Scan for the cell matching the given text and deliver its (X, Y) coordinate at center. 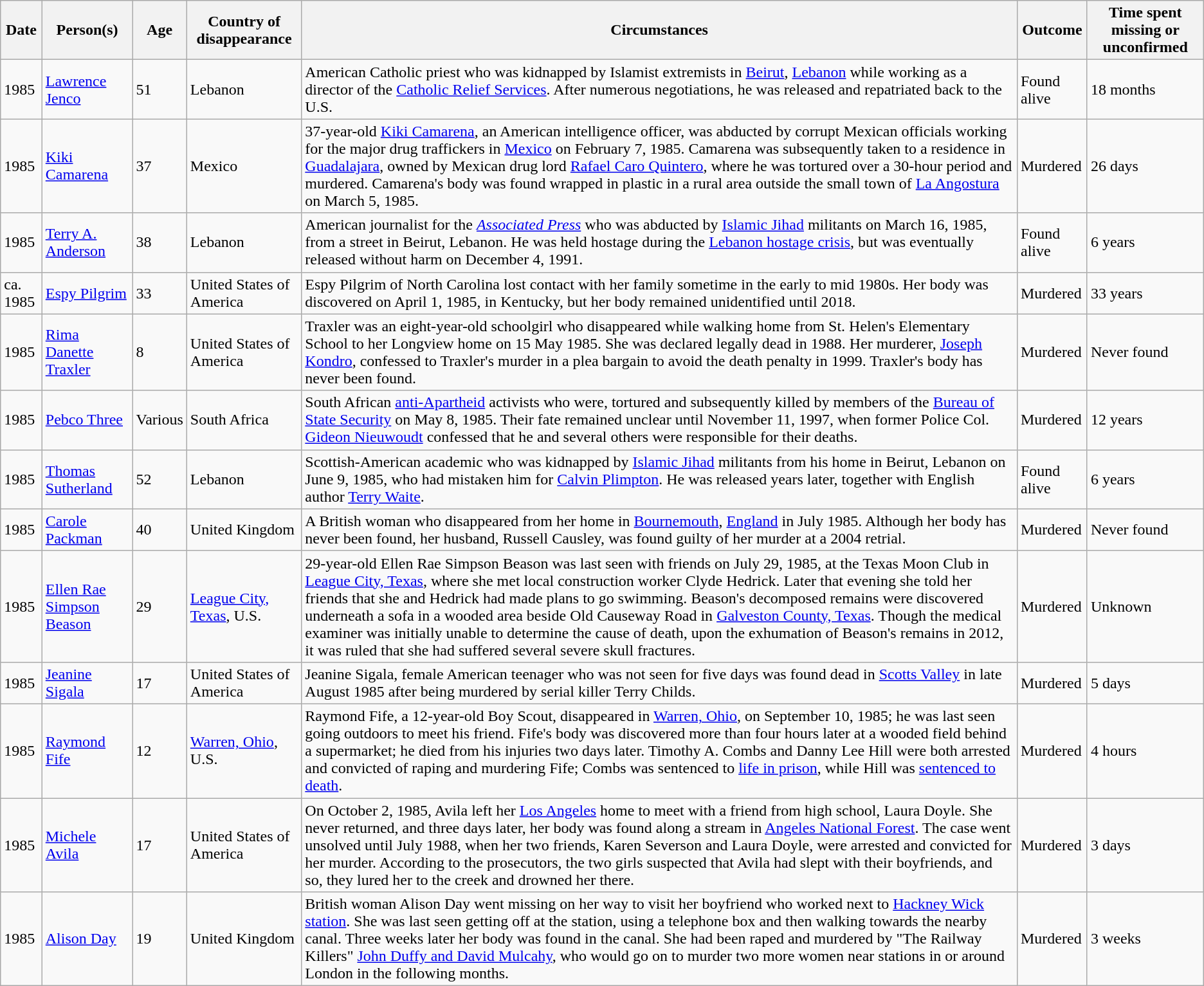
12 (160, 751)
Pebco Three (87, 420)
Mexico (244, 166)
29 (160, 606)
Outcome (1052, 30)
8 (160, 352)
Time spent missing or unconfirmed (1145, 30)
Thomas Sutherland (87, 479)
18 months (1145, 89)
Date (21, 30)
League City, Texas, U.S. (244, 606)
38 (160, 242)
33 years (1145, 293)
5 days (1145, 683)
37 (160, 166)
ca. 1985 (21, 293)
Espy Pilgrim (87, 293)
Michele Avila (87, 844)
3 weeks (1145, 939)
51 (160, 89)
Lawrence Jenco (87, 89)
Jeanine Sigala (87, 683)
Circumstances (660, 30)
26 days (1145, 166)
Alison Day (87, 939)
Warren, Ohio, U.S. (244, 751)
Ellen Rae Simpson Beason (87, 606)
Country of disappearance (244, 30)
4 hours (1145, 751)
Carole Packman (87, 530)
33 (160, 293)
Age (160, 30)
12 years (1145, 420)
52 (160, 479)
3 days (1145, 844)
Raymond Fife (87, 751)
19 (160, 939)
Unknown (1145, 606)
Person(s) (87, 30)
Kiki Camarena (87, 166)
South Africa (244, 420)
Rima Danette Traxler (87, 352)
40 (160, 530)
Terry A. Anderson (87, 242)
Various (160, 420)
